Provide the [x, y] coordinate of the cell's center where the given text is located.  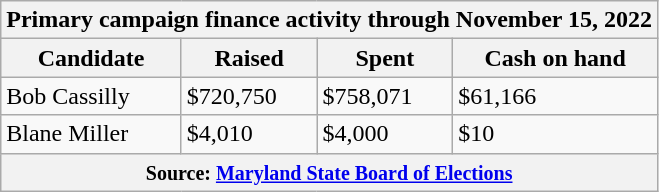
Primary campaign finance activity through November 15, 2022 [330, 20]
$61,166 [556, 96]
$10 [556, 134]
$720,750 [249, 96]
$758,071 [385, 96]
Blane Miller [92, 134]
Raised [249, 58]
Spent [385, 58]
Cash on hand [556, 58]
Source: Maryland State Board of Elections [330, 172]
$4,010 [249, 134]
Candidate [92, 58]
Bob Cassilly [92, 96]
$4,000 [385, 134]
